Return (x, y) of the center of cell containing provided text 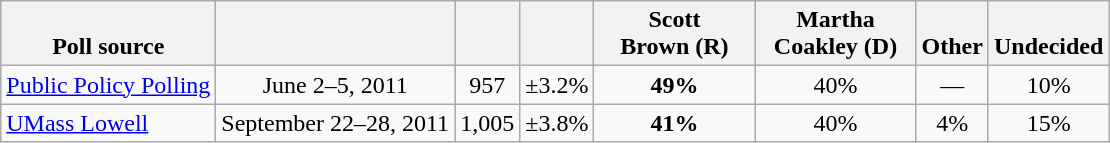
4% (952, 123)
10% (1048, 85)
Poll source (108, 34)
UMass Lowell (108, 123)
September 22–28, 2011 (336, 123)
Other (952, 34)
— (952, 85)
49% (674, 85)
957 (488, 85)
MarthaCoakley (D) (836, 34)
Public Policy Polling (108, 85)
±3.2% (557, 85)
41% (674, 123)
±3.8% (557, 123)
ScottBrown (R) (674, 34)
1,005 (488, 123)
Undecided (1048, 34)
June 2–5, 2011 (336, 85)
15% (1048, 123)
